Extract the [x, y] coordinate from the center of the cell holding the provided text.  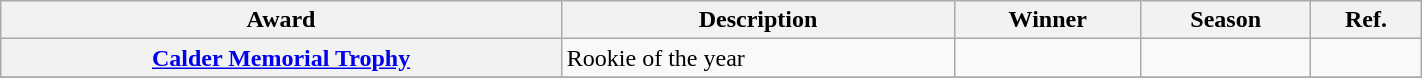
Ref. [1366, 20]
Rookie of the year [758, 58]
Winner [1048, 20]
Season [1226, 20]
Calder Memorial Trophy [282, 58]
Award [282, 20]
Description [758, 20]
